Detect which cell encompasses the target text, then output its [X, Y] center coordinate. 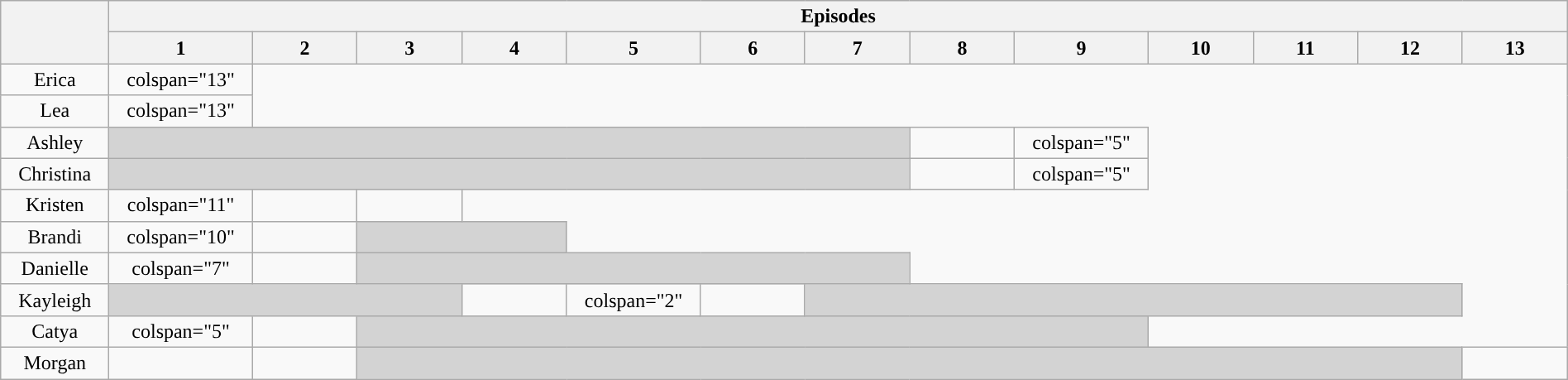
Erica [55, 79]
colspan="10" [180, 237]
11 [1305, 48]
Kayleigh [55, 300]
colspan="11" [180, 205]
7 [857, 48]
8 [963, 48]
1 [180, 48]
13 [1515, 48]
10 [1201, 48]
colspan="2" [633, 300]
Kristen [55, 205]
5 [633, 48]
Catya [55, 331]
Ashley [55, 142]
colspan="7" [180, 268]
6 [753, 48]
Brandi [55, 237]
2 [304, 48]
Danielle [55, 268]
3 [410, 48]
12 [1411, 48]
Christina [55, 174]
Episodes [839, 17]
Lea [55, 111]
9 [1082, 48]
4 [514, 48]
Morgan [55, 363]
